Pinpoint the cell where the given text exists, returning its (X, Y) midpoint coordinate. 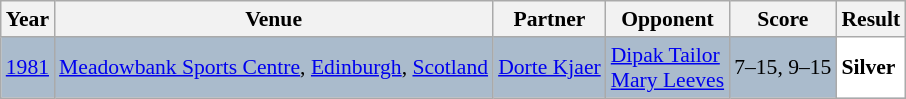
Score (782, 19)
Meadowbank Sports Centre, Edinburgh, Scotland (274, 68)
1981 (28, 68)
Dipak Tailor Mary Leeves (668, 68)
7–15, 9–15 (782, 68)
Result (870, 19)
Dorte Kjaer (550, 68)
Silver (870, 68)
Opponent (668, 19)
Venue (274, 19)
Year (28, 19)
Partner (550, 19)
